Pinpoint the cell where the given text exists, returning its [x, y] midpoint coordinate. 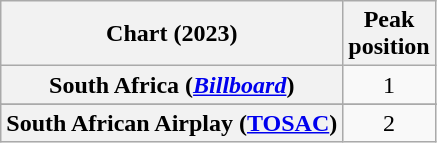
2 [389, 123]
1 [389, 85]
Peakposition [389, 34]
Chart (2023) [172, 34]
South African Airplay (TOSAC) [172, 123]
South Africa (Billboard) [172, 85]
